Search for the cell housing the specified text and yield its (X, Y) center coordinate. 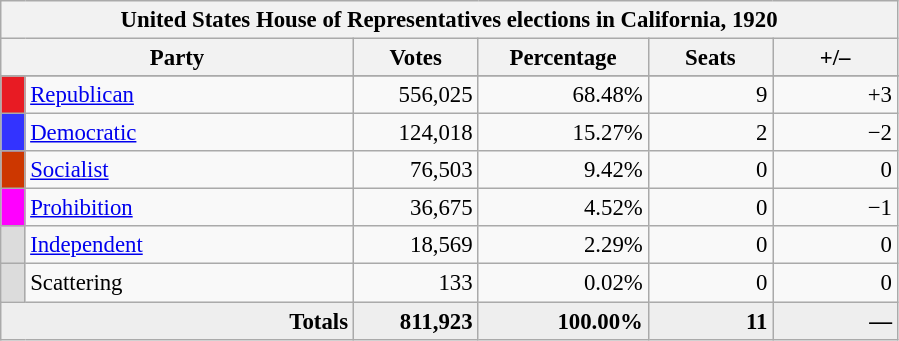
Votes (416, 58)
11 (710, 321)
Scattering (189, 283)
−1 (836, 208)
556,025 (416, 95)
United States House of Representatives elections in California, 1920 (450, 20)
133 (416, 283)
+/– (836, 58)
+3 (836, 95)
18,569 (416, 245)
100.00% (563, 321)
Seats (710, 58)
Republican (189, 95)
36,675 (416, 208)
Party (178, 58)
76,503 (416, 170)
9.42% (563, 170)
2 (710, 133)
Prohibition (189, 208)
Independent (189, 245)
Socialist (189, 170)
Percentage (563, 58)
124,018 (416, 133)
2.29% (563, 245)
— (836, 321)
811,923 (416, 321)
−2 (836, 133)
Democratic (189, 133)
68.48% (563, 95)
Totals (178, 321)
15.27% (563, 133)
4.52% (563, 208)
9 (710, 95)
0.02% (563, 283)
